Identify which cell holds the provided text, then report its (X, Y) central coordinate. 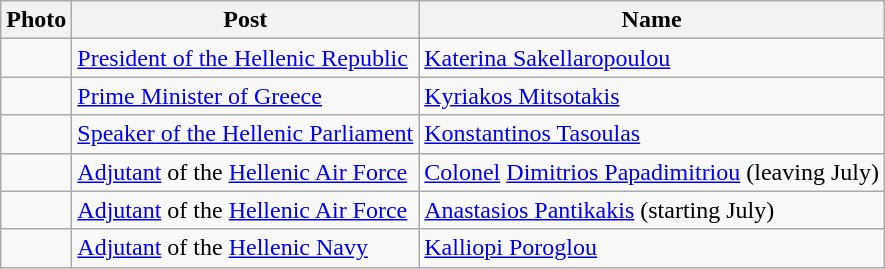
Kyriakos Mitsotakis (652, 96)
President of the Hellenic Republic (246, 58)
Anastasios Pantikakis (starting July) (652, 210)
Speaker of the Hellenic Parliament (246, 134)
Kalliopi Poroglou (652, 248)
Konstantinos Tasoulas (652, 134)
Prime Minister of Greece (246, 96)
Name (652, 20)
Post (246, 20)
Photo (36, 20)
Adjutant of the Hellenic Navy (246, 248)
Colonel Dimitrios Papadimitriou (leaving July) (652, 172)
Katerina Sakellaropoulou (652, 58)
